Find where the given text appears and provide that cell's center as (X, Y) coordinate. 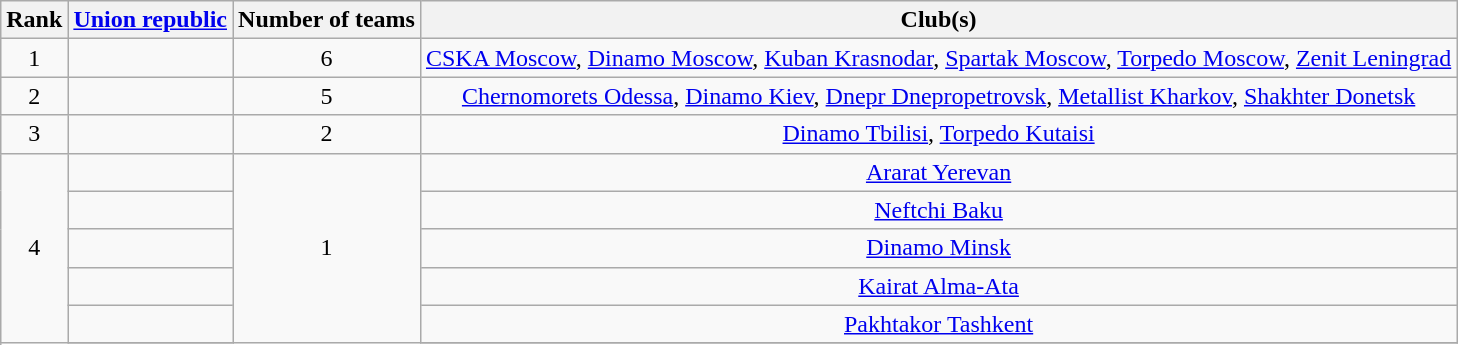
Chernomorets Odessa, Dinamo Kiev, Dnepr Dnepropetrovsk, Metallist Kharkov, Shakhter Donetsk (938, 96)
Ararat Yerevan (938, 172)
Neftchi Baku (938, 210)
6 (327, 58)
Club(s) (938, 20)
Rank (34, 20)
CSKA Moscow, Dinamo Moscow, Kuban Krasnodar, Spartak Moscow, Torpedo Moscow, Zenit Leningrad (938, 58)
Dinamo Minsk (938, 248)
3 (34, 134)
Dinamo Tbilisi, Torpedo Kutaisi (938, 134)
4 (34, 248)
Union republic (150, 20)
5 (327, 96)
Pakhtakor Tashkent (938, 324)
Kairat Alma-Ata (938, 286)
Number of teams (327, 20)
